From the cell containing the given text, extract its center point as [X, Y] coordinate. 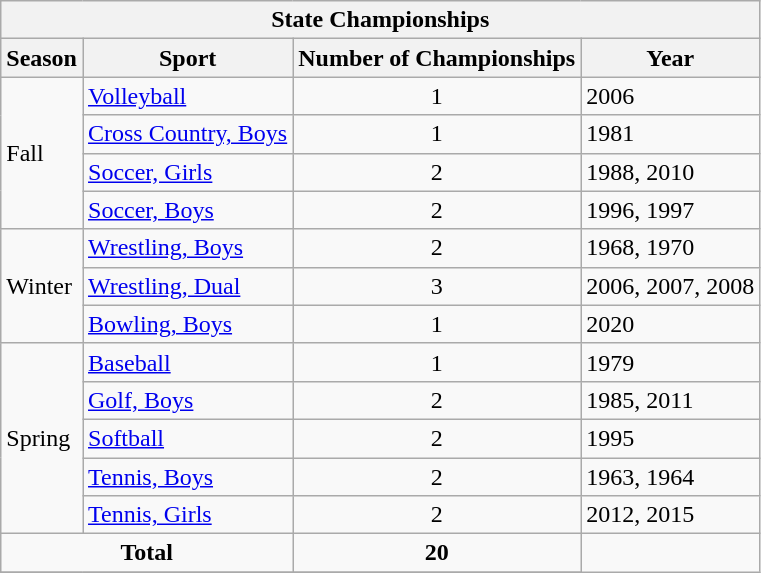
1996, 1997 [670, 210]
Cross Country, Boys [187, 134]
Year [670, 58]
1968, 1970 [670, 248]
Soccer, Boys [187, 210]
Tennis, Girls [187, 515]
Baseball [187, 362]
1988, 2010 [670, 172]
Golf, Boys [187, 400]
Number of Championships [437, 58]
Total [147, 553]
2006, 2007, 2008 [670, 286]
1995 [670, 438]
Season [42, 58]
Fall [42, 153]
Volleyball [187, 96]
Wrestling, Boys [187, 248]
1979 [670, 362]
Softball [187, 438]
Winter [42, 286]
Bowling, Boys [187, 324]
3 [437, 286]
2006 [670, 96]
20 [437, 553]
Soccer, Girls [187, 172]
Sport [187, 58]
State Championships [380, 20]
2020 [670, 324]
1981 [670, 134]
1963, 1964 [670, 477]
Spring [42, 438]
Wrestling, Dual [187, 286]
2012, 2015 [670, 515]
1985, 2011 [670, 400]
Tennis, Boys [187, 477]
